Find where the given text appears and provide that cell's center as (x, y) coordinate. 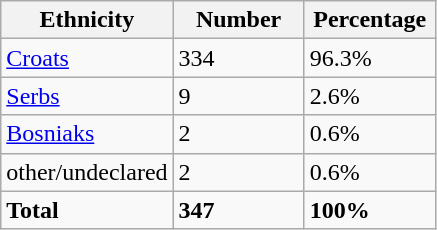
9 (238, 96)
2.6% (370, 96)
334 (238, 58)
Number (238, 20)
Croats (87, 58)
96.3% (370, 58)
Serbs (87, 96)
100% (370, 210)
347 (238, 210)
Ethnicity (87, 20)
Bosniaks (87, 134)
other/undeclared (87, 172)
Percentage (370, 20)
Total (87, 210)
